Determine the [X, Y] coordinate at the center of the cell enclosing the given text.  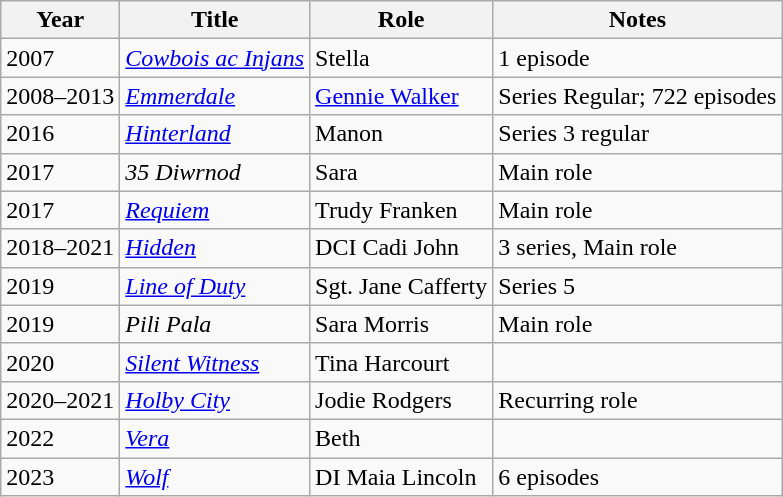
Series Regular; 722 episodes [638, 96]
2023 [60, 477]
Manon [402, 134]
Series 5 [638, 286]
Stella [402, 58]
Line of Duty [215, 286]
2022 [60, 438]
Silent Witness [215, 362]
Pili Pala [215, 324]
Gennie Walker [402, 96]
35 Diwrnod [215, 172]
Sgt. Jane Cafferty [402, 286]
Sara [402, 172]
Hinterland [215, 134]
Title [215, 20]
Role [402, 20]
2016 [60, 134]
Sara Morris [402, 324]
Holby City [215, 400]
Requiem [215, 210]
Hidden [215, 248]
Jodie Rodgers [402, 400]
Series 3 regular [638, 134]
Beth [402, 438]
DCI Cadi John [402, 248]
2008–2013 [60, 96]
Wolf [215, 477]
Cowbois ac Injans [215, 58]
6 episodes [638, 477]
3 series, Main role [638, 248]
Recurring role [638, 400]
Vera [215, 438]
Notes [638, 20]
2007 [60, 58]
Tina Harcourt [402, 362]
Emmerdale [215, 96]
DI Maia Lincoln [402, 477]
1 episode [638, 58]
2020–2021 [60, 400]
Trudy Franken [402, 210]
2020 [60, 362]
2018–2021 [60, 248]
Year [60, 20]
